From the cell containing the given text, extract its center point as (X, Y) coordinate. 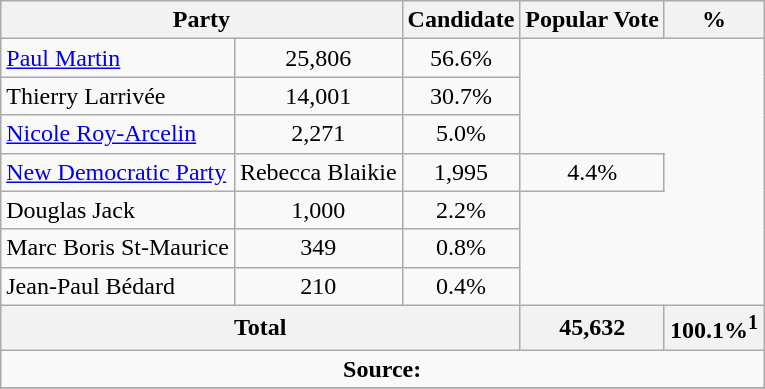
56.6% (461, 58)
Party (202, 20)
Nicole Roy-Arcelin (118, 134)
Paul Martin (118, 58)
30.7% (461, 96)
Candidate (461, 20)
14,001 (318, 96)
Rebecca Blaikie (318, 172)
210 (318, 286)
Popular Vote (592, 20)
1,995 (461, 172)
25,806 (318, 58)
0.8% (461, 248)
Thierry Larrivée (118, 96)
% (714, 20)
Jean-Paul Bédard (118, 286)
4.4% (592, 172)
1,000 (318, 210)
349 (318, 248)
Douglas Jack (118, 210)
5.0% (461, 134)
2,271 (318, 134)
45,632 (592, 328)
0.4% (461, 286)
New Democratic Party (118, 172)
2.2% (461, 210)
Marc Boris St-Maurice (118, 248)
Total (260, 328)
100.1%1 (714, 328)
Source: (382, 369)
